Identify which cell holds the provided text, then report its (x, y) central coordinate. 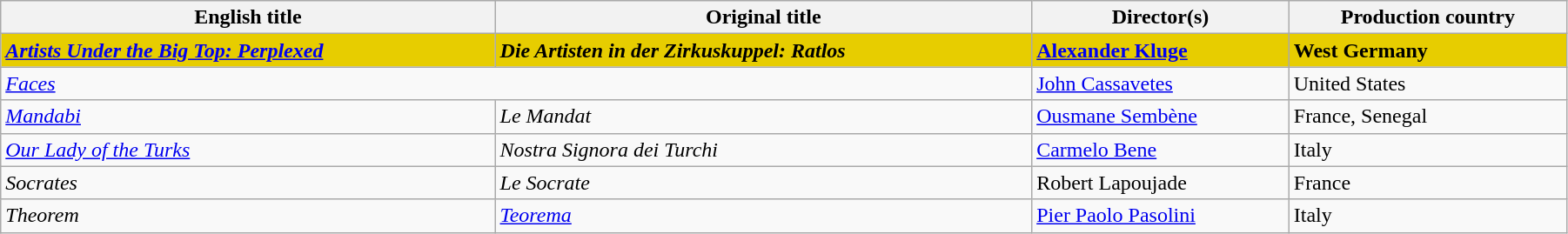
Mandabi (248, 117)
Pier Paolo Pasolini (1161, 216)
Production country (1427, 17)
Teorema (764, 216)
Our Lady of the Turks (248, 150)
Le Mandat (764, 117)
Carmelo Bene (1161, 150)
Original title (764, 17)
Faces (517, 84)
France, Senegal (1427, 117)
English title (248, 17)
John Cassavetes (1161, 84)
Ousmane Sembène (1161, 117)
United States (1427, 84)
Le Socrate (764, 183)
Nostra Signora dei Turchi (764, 150)
Robert Lapoujade (1161, 183)
Socrates (248, 183)
France (1427, 183)
Artists Under the Big Top: Perplexed (248, 50)
Theorem (248, 216)
Director(s) (1161, 17)
West Germany (1427, 50)
Alexander Kluge (1161, 50)
Die Artisten in der Zirkuskuppel: Ratlos (764, 50)
